Return the [x, y] coordinate for the center point of the cell that contains the specified text.  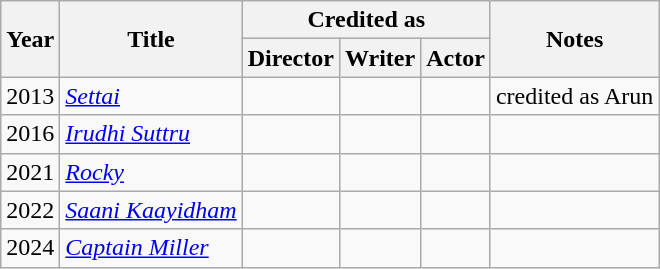
Irudhi Suttru [151, 134]
Notes [574, 39]
Saani Kaayidham [151, 210]
Year [30, 39]
Settai [151, 96]
Title [151, 39]
Credited as [366, 20]
2021 [30, 172]
Rocky [151, 172]
2024 [30, 248]
Captain Miller [151, 248]
Director [290, 58]
2013 [30, 96]
Writer [380, 58]
2016 [30, 134]
Actor [456, 58]
credited as Arun [574, 96]
2022 [30, 210]
